Return the [X, Y] coordinate for the center point of the cell that contains the specified text.  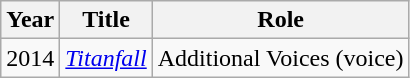
Year [30, 20]
Title [106, 20]
Titanfall [106, 58]
Additional Voices (voice) [280, 58]
Role [280, 20]
2014 [30, 58]
